Scan for the cell matching the given text and deliver its [X, Y] coordinate at center. 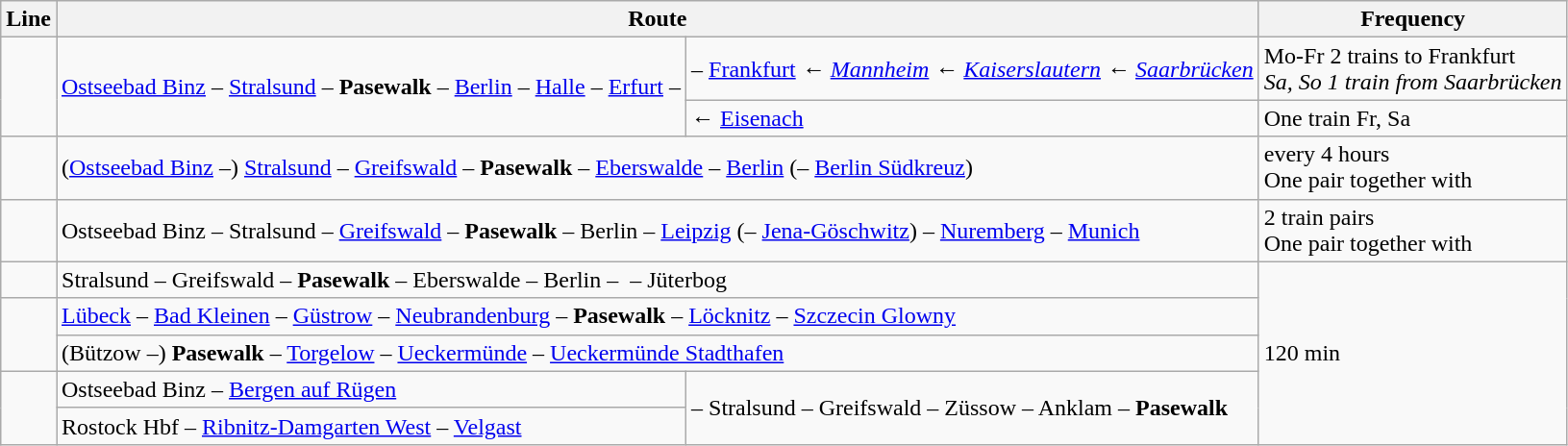
– Stralsund – Greifswald – Züssow – Anklam – Pasewalk [973, 408]
Stralsund – Greifswald – Pasewalk – Eberswalde – Berlin – – Jüterbog [658, 280]
← Eisenach [973, 118]
Frequency [1413, 19]
Route [658, 19]
(Ostseebad Binz –) Stralsund – Greifswald – Pasewalk – Eberswalde – Berlin (– Berlin Südkreuz) [658, 167]
every 4 hoursOne pair together with [1413, 167]
Line [29, 19]
2 train pairsOne pair together with [1413, 231]
– Frankfurt ← Mannheim ← Kaiserslautern ← Saarbrücken [973, 69]
Ostseebad Binz – Stralsund – Greifswald – Pasewalk – Berlin – Leipzig (– Jena-Göschwitz) – Nuremberg – Munich [658, 231]
(Bützow –) Pasewalk – Torgelow – Ueckermünde – Ueckermünde Stadthafen [658, 353]
Mo-Fr 2 trains to FrankfurtSa, So 1 train from Saarbrücken [1413, 69]
120 min [1413, 353]
Ostseebad Binz – Bergen auf Rügen [371, 389]
Lübeck – Bad Kleinen – Güstrow – Neubrandenburg – Pasewalk – Löcknitz – Szczecin Glowny [658, 316]
Rostock Hbf – Ribnitz-Damgarten West – Velgast [371, 426]
Ostseebad Binz – Stralsund – Pasewalk – Berlin – Halle – Erfurt – [371, 87]
One train Fr, Sa [1413, 118]
